Find where the given text appears and provide that cell's center as [X, Y] coordinate. 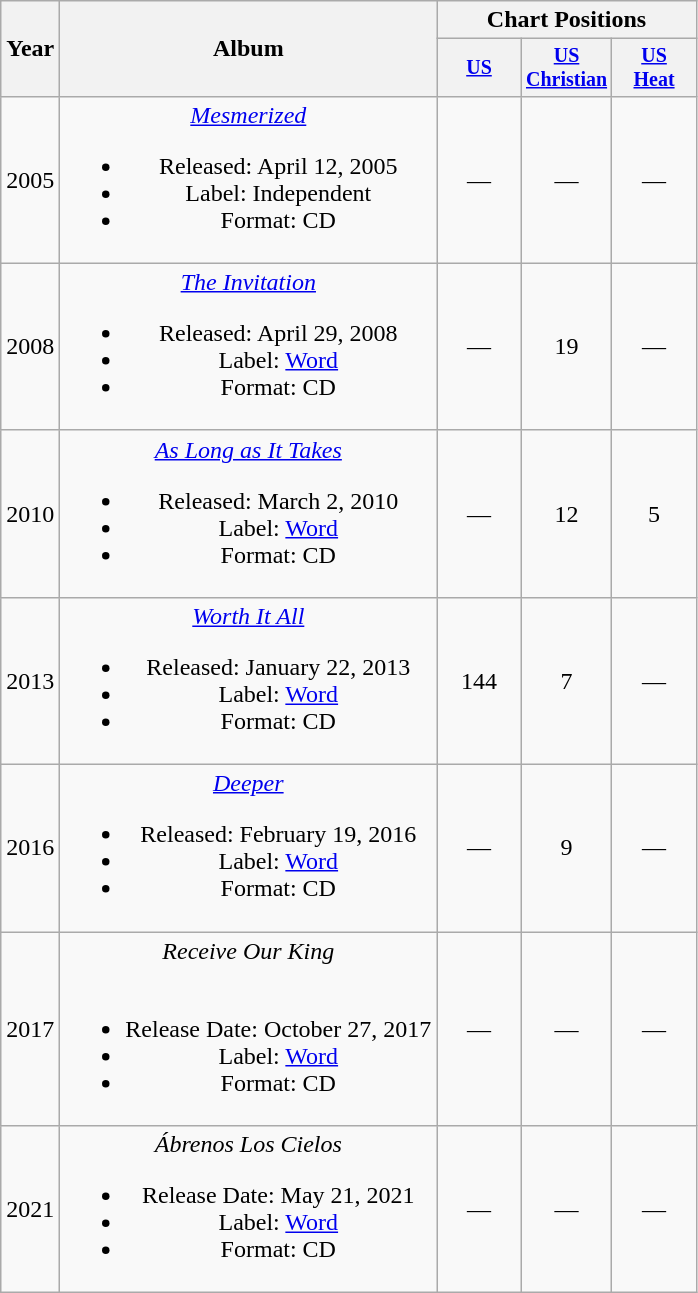
2010 [30, 514]
The InvitationReleased: April 29, 2008Label: WordFormat: CD [248, 346]
As Long as It TakesReleased: March 2, 2010Label: WordFormat: CD [248, 514]
2021 [30, 1210]
2017 [30, 1029]
144 [479, 680]
MesmerizedReleased: April 12, 2005Label: IndependentFormat: CD [248, 180]
12 [566, 514]
Chart Positions [567, 20]
DeeperReleased: February 19, 2016Label: WordFormat: CD [248, 848]
US Christian [566, 68]
19 [566, 346]
Ábrenos Los CielosRelease Date: May 21, 2021Label: WordFormat: CD [248, 1210]
2005 [30, 180]
Album [248, 49]
7 [566, 680]
5 [654, 514]
Worth It AllReleased: January 22, 2013Label: WordFormat: CD [248, 680]
2013 [30, 680]
9 [566, 848]
USHeat [654, 68]
US [479, 68]
2008 [30, 346]
Receive Our KingRelease Date: October 27, 2017Label: WordFormat: CD [248, 1029]
Year [30, 49]
2016 [30, 848]
